Locate the cell with the specified text and output its [x, y] center coordinate. 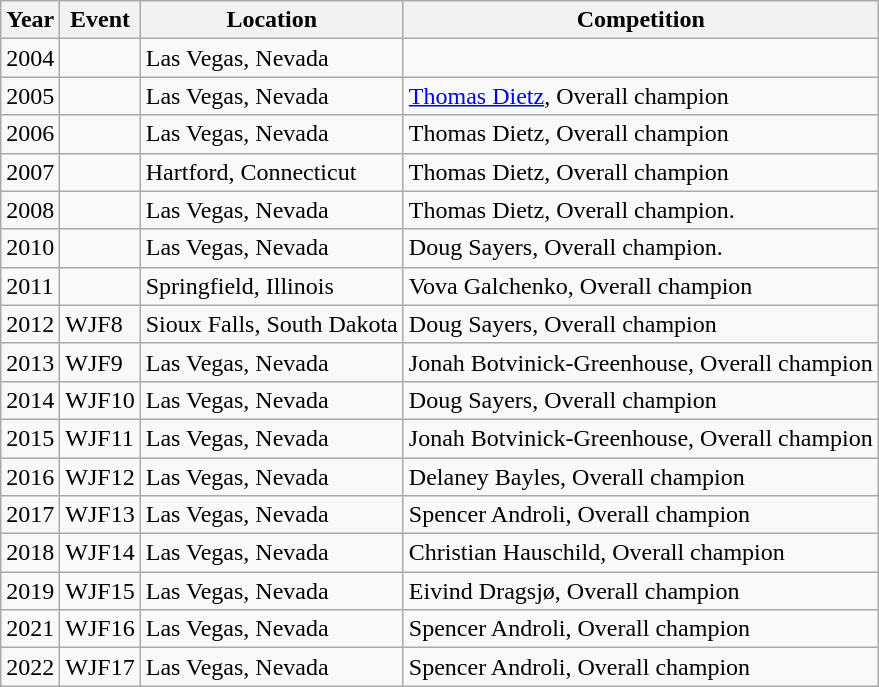
Christian Hauschild, Overall champion [640, 553]
Sioux Falls, South Dakota [272, 324]
Delaney Bayles, Overall champion [640, 477]
Thomas Dietz, Overall champion. [640, 210]
2006 [30, 134]
Event [100, 20]
WJF13 [100, 515]
Vova Galchenko, Overall champion [640, 286]
2018 [30, 553]
WJF11 [100, 438]
2022 [30, 667]
2004 [30, 58]
WJF16 [100, 629]
WJF12 [100, 477]
WJF14 [100, 553]
WJF9 [100, 362]
Springfield, Illinois [272, 286]
Competition [640, 20]
2014 [30, 400]
Hartford, Connecticut [272, 172]
Doug Sayers, Overall champion. [640, 248]
2019 [30, 591]
2015 [30, 438]
2021 [30, 629]
2012 [30, 324]
WJF8 [100, 324]
WJF15 [100, 591]
2016 [30, 477]
2011 [30, 286]
2010 [30, 248]
WJF10 [100, 400]
2013 [30, 362]
2005 [30, 96]
2008 [30, 210]
2007 [30, 172]
Eivind Dragsjø, Overall champion [640, 591]
Year [30, 20]
Location [272, 20]
WJF17 [100, 667]
2017 [30, 515]
